Provide the [X, Y] coordinate of the cell's center where the given text is located.  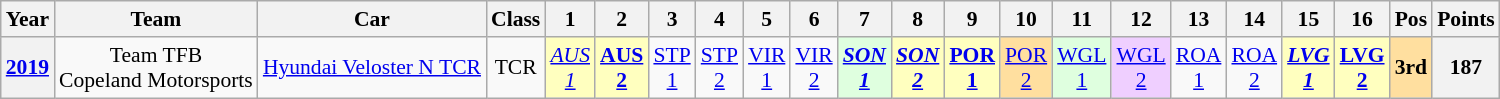
VIR1 [766, 68]
WGL1 [1082, 68]
SON1 [864, 68]
5 [766, 19]
187 [1466, 68]
1 [570, 19]
AUS1 [570, 68]
16 [1362, 19]
Year [28, 19]
TCR [516, 68]
14 [1254, 19]
Team [156, 19]
12 [1140, 19]
3 [672, 19]
POR2 [1026, 68]
ROA2 [1254, 68]
15 [1308, 19]
13 [1199, 19]
STP1 [672, 68]
VIR2 [814, 68]
Hyundai Veloster N TCR [372, 68]
Team TFB Copeland Motorsports [156, 68]
10 [1026, 19]
7 [864, 19]
WGL2 [1140, 68]
3rd [1412, 68]
Class [516, 19]
9 [972, 19]
8 [918, 19]
11 [1082, 19]
POR1 [972, 68]
2019 [28, 68]
SON2 [918, 68]
Car [372, 19]
Points [1466, 19]
2 [622, 19]
LVG2 [1362, 68]
STP2 [720, 68]
LVG1 [1308, 68]
6 [814, 19]
ROA1 [1199, 68]
AUS2 [622, 68]
Pos [1412, 19]
4 [720, 19]
